Provide the (X, Y) coordinate of the cell's center where the given text is located.  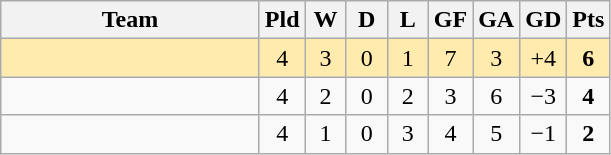
L (408, 20)
7 (450, 58)
GD (544, 20)
W (326, 20)
GF (450, 20)
5 (496, 134)
D (366, 20)
Team (130, 20)
−1 (544, 134)
GA (496, 20)
+4 (544, 58)
Pld (282, 20)
Pts (588, 20)
−3 (544, 96)
